Return the (x, y) coordinate for the center point of the cell that contains the specified text.  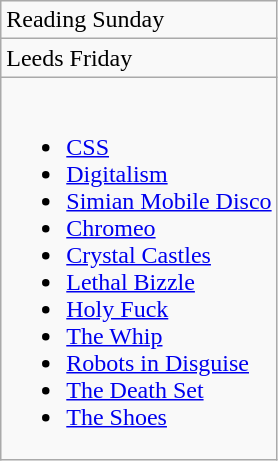
CSSDigitalismSimian Mobile DiscoChromeoCrystal CastlesLethal BizzleHoly FuckThe WhipRobots in DisguiseThe Death SetThe Shoes (139, 268)
Leeds Friday (139, 58)
Reading Sunday (139, 20)
